Pinpoint the cell where the given text exists, returning its (X, Y) midpoint coordinate. 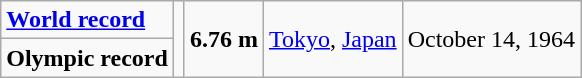
6.76 m (224, 39)
Tokyo, Japan (332, 39)
October 14, 1964 (491, 39)
Olympic record (88, 58)
World record (88, 20)
